Detect which cell encompasses the target text, then output its (X, Y) center coordinate. 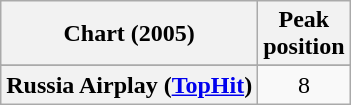
Peakposition (304, 34)
Russia Airplay (TopHit) (130, 85)
Chart (2005) (130, 34)
8 (304, 85)
